Return the [X, Y] coordinate for the center point of the cell that contains the specified text.  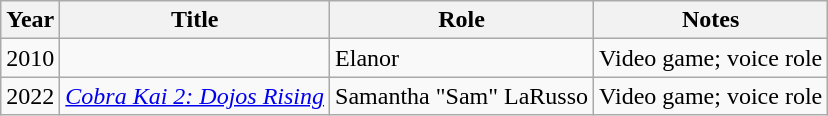
Title [195, 20]
Samantha "Sam" LaRusso [462, 96]
Elanor [462, 58]
Notes [711, 20]
Cobra Kai 2: Dojos Rising [195, 96]
Role [462, 20]
Year [30, 20]
2022 [30, 96]
2010 [30, 58]
